Search for the cell housing the specified text and yield its [x, y] center coordinate. 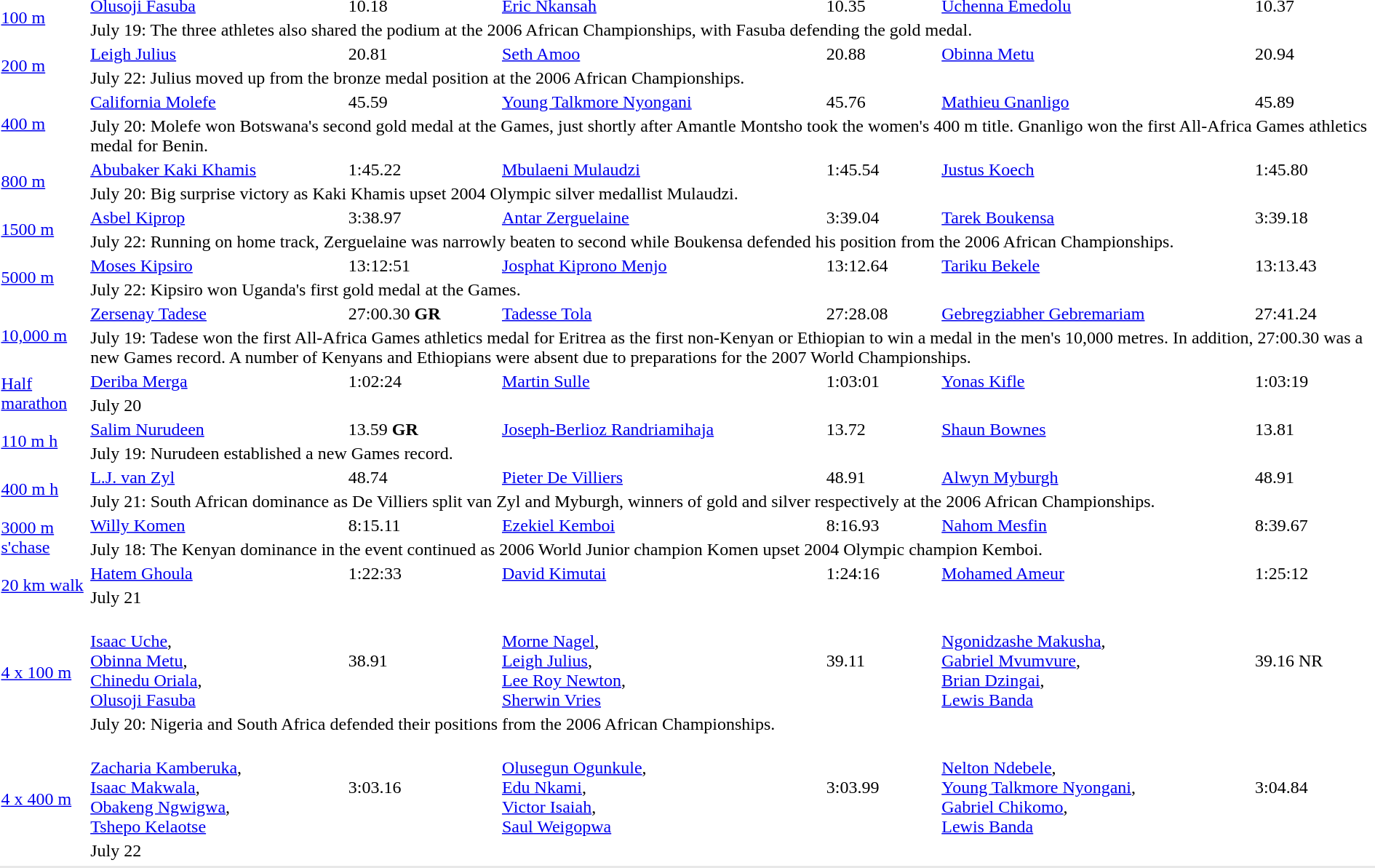
10,000 m [44, 335]
Tadesse Tola [662, 314]
David Kimutai [662, 573]
Abubaker Kaki Khamis [218, 170]
5000 m [44, 278]
27:28.08 [882, 314]
27:00.30 GR [423, 314]
3000 m s'chase [44, 537]
Olusegun Ogunkule,Edu Nkami,Victor Isaiah,Saul Weigopwa [662, 787]
1:24:16 [882, 573]
Gebregziabher Gebremariam [1096, 314]
45.59 [423, 102]
Young Talkmore Nyongani [662, 102]
Seth Amoo [662, 54]
4 x 400 m [44, 799]
20.88 [882, 54]
July 20: Nigeria and South Africa defended their positions from the 2006 African Championships. [732, 724]
20 km walk [44, 585]
Antar Zerguelaine [662, 218]
July 19: The three athletes also shared the podium at the 2006 African Championships, with Fasuba defending the gold medal. [732, 30]
July 22: Kipsiro won Uganda's first gold medal at the Games. [732, 290]
27:41.24 [1315, 314]
Moses Kipsiro [218, 266]
20.81 [423, 54]
Mathieu Gnanligo [1096, 102]
1500 m [44, 230]
Shaun Bownes [1096, 429]
39.11 [882, 661]
Nahom Mesfin [1096, 525]
Pieter De Villiers [662, 477]
3:39.04 [882, 218]
1:45.80 [1315, 170]
Ngonidzashe Makusha,Gabriel Mvumvure,Brian Dzingai,Lewis Banda [1096, 661]
July 22 [732, 851]
400 m [44, 124]
800 m [44, 182]
13:13.43 [1315, 266]
Tarek Boukensa [1096, 218]
July 21: South African dominance as De Villiers split van Zyl and Myburgh, winners of gold and silver respectively at the 2006 African Championships. [732, 501]
1:03:01 [882, 381]
L.J. van Zyl [218, 477]
Nelton Ndebele,Young Talkmore Nyongani,Gabriel Chikomo,Lewis Banda [1096, 787]
Yonas Kifle [1096, 381]
Willy Komen [218, 525]
13.81 [1315, 429]
13.59 GR [423, 429]
July 19: Nurudeen established a new Games record. [732, 453]
200 m [44, 65]
Asbel Kiprop [218, 218]
California Molefe [218, 102]
Zersenay Tadese [218, 314]
3:04.84 [1315, 787]
Joseph-Berlioz Randriamihaja [662, 429]
Morne Nagel,Leigh Julius,Lee Roy Newton,Sherwin Vries [662, 661]
45.89 [1315, 102]
45.76 [882, 102]
3:03.16 [423, 787]
3:03.99 [882, 787]
8:15.11 [423, 525]
Josphat Kiprono Menjo [662, 266]
Zacharia Kamberuka,Isaac Makwala,Obakeng Ngwigwa,Tshepo Kelaotse [218, 787]
1:22:33 [423, 573]
Tariku Bekele [1096, 266]
Mbulaeni Mulaudzi [662, 170]
July 21 [732, 597]
39.16 NR [1315, 661]
48.74 [423, 477]
1:25:12 [1315, 573]
38.91 [423, 661]
Alwyn Myburgh [1096, 477]
July 22: Running on home track, Zerguelaine was narrowly beaten to second while Boukensa defended his position from the 2006 African Championships. [732, 242]
July 20: Big surprise victory as Kaki Khamis upset 2004 Olympic silver medallist Mulaudzi. [732, 194]
Leigh Julius [218, 54]
Isaac Uche,Obinna Metu,Chinedu Oriala,Olusoji Fasuba [218, 661]
July 22: Julius moved up from the bronze medal position at the 2006 African Championships. [732, 78]
Deriba Merga [218, 381]
Hatem Ghoula [218, 573]
Justus Koech [1096, 170]
Salim Nurudeen [218, 429]
20.94 [1315, 54]
13:12.64 [882, 266]
1:03:19 [1315, 381]
13:12:51 [423, 266]
July 18: The Kenyan dominance in the event continued as 2006 World Junior champion Komen upset 2004 Olympic champion Kemboi. [732, 549]
3:39.18 [1315, 218]
8:16.93 [882, 525]
1:45.22 [423, 170]
4 x 100 m [44, 672]
3:38.97 [423, 218]
1:02:24 [423, 381]
1:45.54 [882, 170]
13.72 [882, 429]
Mohamed Ameur [1096, 573]
Martin Sulle [662, 381]
July 20 [732, 405]
Ezekiel Kemboi [662, 525]
110 m h [44, 441]
Obinna Metu [1096, 54]
8:39.67 [1315, 525]
Half marathon [44, 393]
400 m h [44, 489]
